Find where the given text appears and provide that cell's center as (x, y) coordinate. 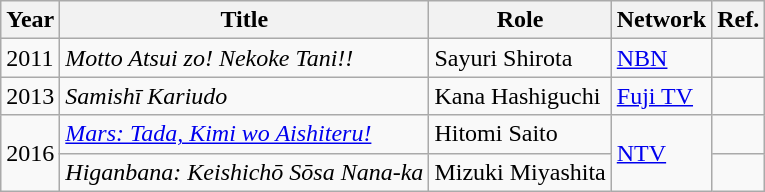
2011 (30, 58)
Samishī Kariudo (244, 96)
2013 (30, 96)
NTV (661, 153)
NBN (661, 58)
Role (520, 20)
Network (661, 20)
Mars: Tada, Kimi wo Aishiteru! (244, 134)
Hitomi Saito (520, 134)
Mizuki Miyashita (520, 172)
Year (30, 20)
Ref. (738, 20)
Kana Hashiguchi (520, 96)
2016 (30, 153)
Higanbana: Keishichō Sōsa Nana-ka (244, 172)
Motto Atsui zo! Nekoke Tani!! (244, 58)
Sayuri Shirota (520, 58)
Fuji TV (661, 96)
Title (244, 20)
